Provide the (x, y) coordinate of the cell's center where the given text is located.  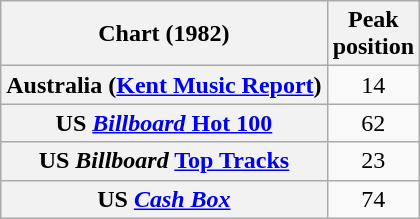
Chart (1982) (164, 34)
US Cash Box (164, 199)
US Billboard Hot 100 (164, 123)
Peakposition (373, 34)
14 (373, 85)
23 (373, 161)
62 (373, 123)
US Billboard Top Tracks (164, 161)
Australia (Kent Music Report) (164, 85)
74 (373, 199)
